Detect which cell encompasses the target text, then output its [X, Y] center coordinate. 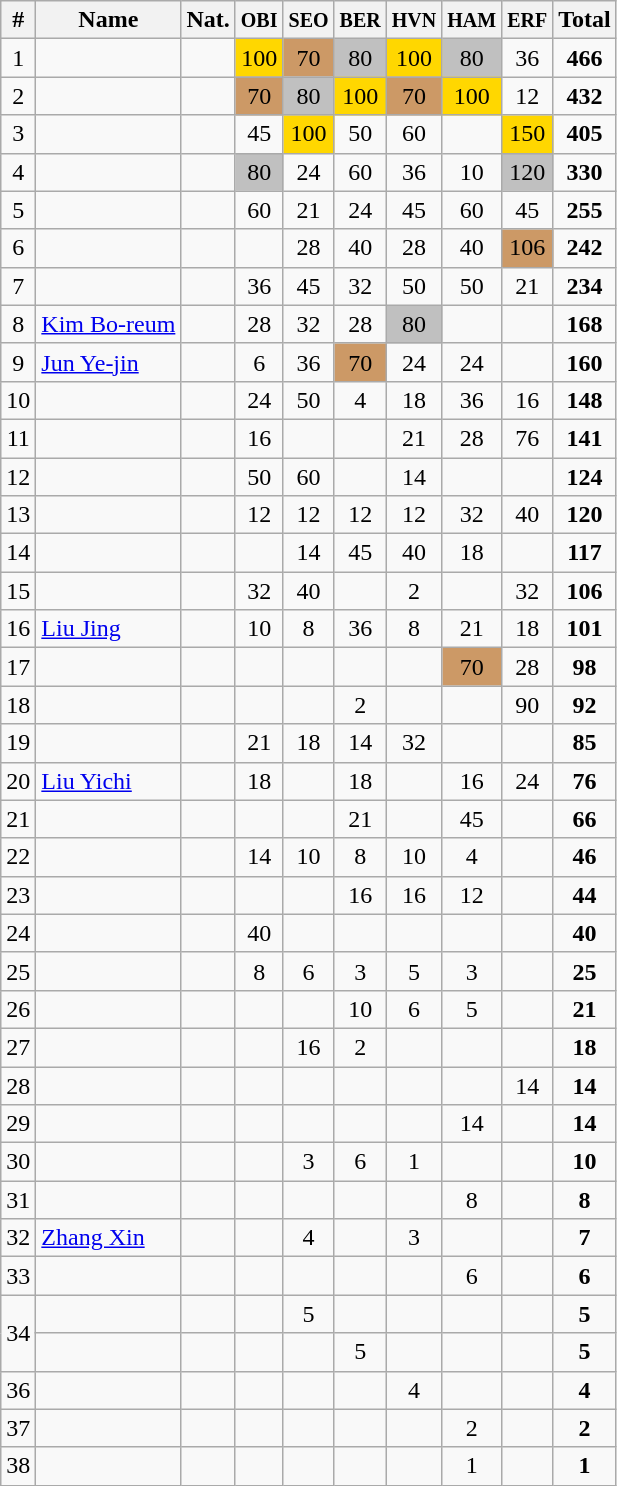
255 [585, 210]
31 [18, 1200]
168 [585, 324]
38 [18, 1466]
Kim Bo-reum [108, 324]
Jun Ye-jin [108, 362]
160 [585, 362]
ERF [528, 20]
98 [585, 667]
Total [585, 20]
90 [528, 705]
30 [18, 1162]
BER [360, 20]
46 [585, 857]
13 [18, 515]
330 [585, 172]
148 [585, 400]
26 [18, 1009]
17 [18, 667]
466 [585, 58]
HAM [472, 20]
92 [585, 705]
Name [108, 20]
34 [18, 1333]
# [18, 20]
117 [585, 553]
9 [18, 362]
44 [585, 895]
27 [18, 1047]
124 [585, 477]
HVN [414, 20]
242 [585, 248]
SEO [308, 20]
Nat. [208, 20]
19 [18, 743]
33 [18, 1276]
150 [528, 134]
234 [585, 286]
405 [585, 134]
Liu Yichi [108, 781]
22 [18, 857]
85 [585, 743]
141 [585, 438]
37 [18, 1428]
15 [18, 591]
Zhang Xin [108, 1238]
23 [18, 895]
11 [18, 438]
Liu Jing [108, 629]
432 [585, 96]
101 [585, 629]
66 [585, 819]
20 [18, 781]
29 [18, 1124]
OBI [259, 20]
